Identify which cell holds the provided text, then report its (X, Y) central coordinate. 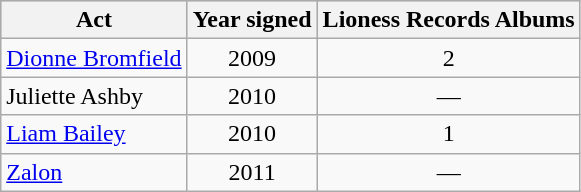
1 (448, 134)
2009 (252, 58)
2 (448, 58)
Lioness Records Albums (448, 20)
Dionne Bromfield (94, 58)
Act (94, 20)
Zalon (94, 172)
Juliette Ashby (94, 96)
Liam Bailey (94, 134)
2011 (252, 172)
Year signed (252, 20)
